Determine the [X, Y] coordinate at the center of the cell enclosing the given text.  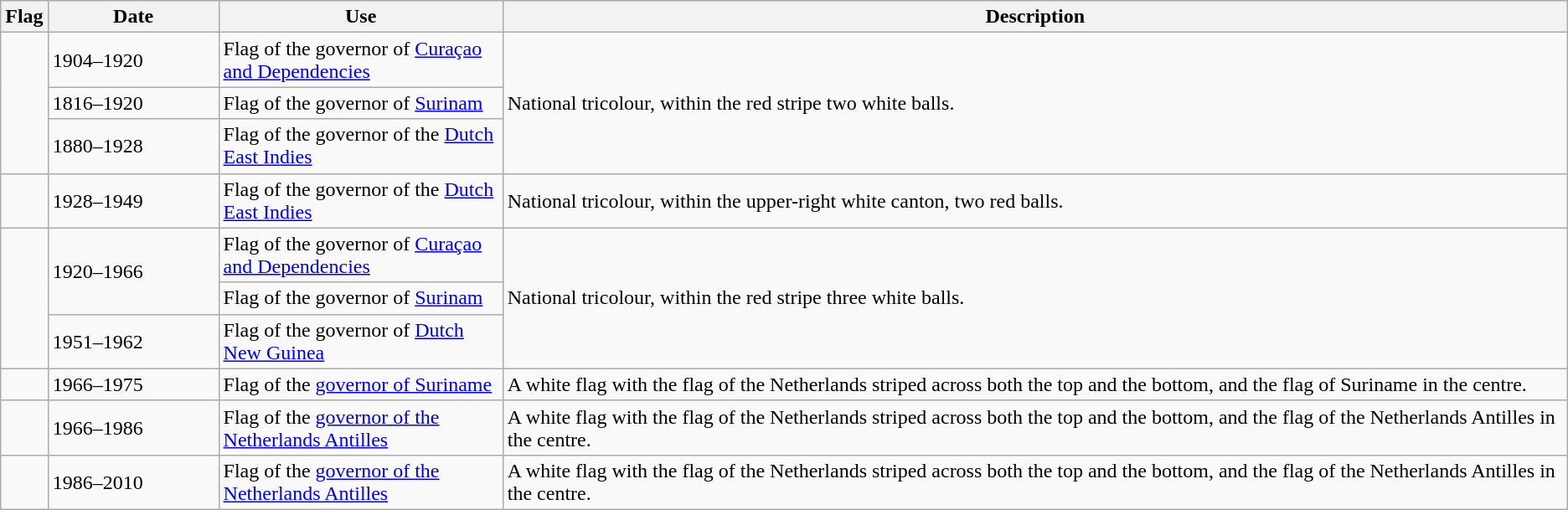
Flag of the governor of Suriname [360, 384]
National tricolour, within the red stripe two white balls. [1035, 103]
Flag [24, 17]
Flag of the governor of Dutch New Guinea [360, 342]
Date [133, 17]
1966–1975 [133, 384]
1966–1986 [133, 427]
Description [1035, 17]
A white flag with the flag of the Netherlands striped across both the top and the bottom, and the flag of Suriname in the centre. [1035, 384]
1816–1920 [133, 103]
National tricolour, within the upper-right white canton, two red balls. [1035, 201]
1904–1920 [133, 60]
1880–1928 [133, 146]
1951–1962 [133, 342]
1928–1949 [133, 201]
1986–2010 [133, 482]
National tricolour, within the red stripe three white balls. [1035, 298]
1920–1966 [133, 271]
Use [360, 17]
